Scan for the cell matching the given text and deliver its [x, y] coordinate at center. 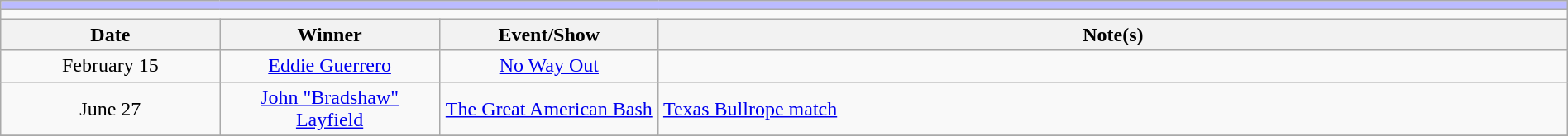
Winner [329, 35]
Event/Show [549, 35]
No Way Out [549, 66]
Texas Bullrope match [1113, 109]
February 15 [111, 66]
Date [111, 35]
Eddie Guerrero [329, 66]
The Great American Bash [549, 109]
John "Bradshaw" Layfield [329, 109]
Note(s) [1113, 35]
June 27 [111, 109]
